Scan for the cell matching the given text and deliver its [X, Y] coordinate at center. 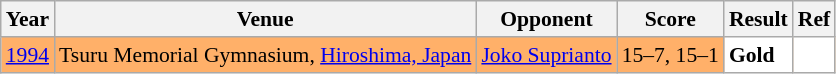
Gold [758, 55]
1994 [28, 55]
Tsuru Memorial Gymnasium, Hiroshima, Japan [265, 55]
Opponent [546, 19]
Score [670, 19]
Year [28, 19]
15–7, 15–1 [670, 55]
Venue [265, 19]
Joko Suprianto [546, 55]
Ref [814, 19]
Result [758, 19]
